Return the (x, y) coordinate for the center point of the cell that contains the specified text.  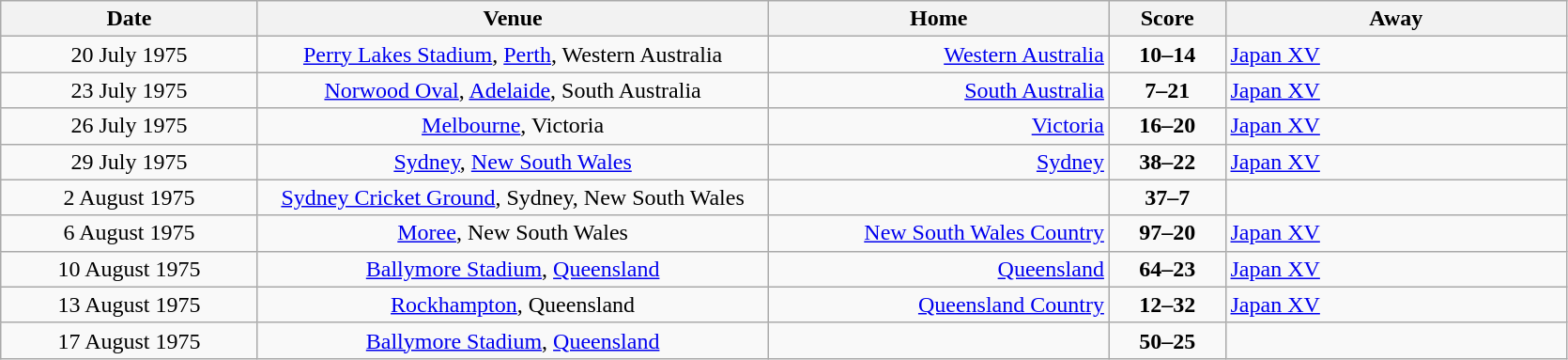
2 August 1975 (130, 197)
97–20 (1167, 233)
37–7 (1167, 197)
New South Wales Country (939, 233)
Melbourne, Victoria (513, 126)
Queensland (939, 269)
Queensland Country (939, 305)
Sydney, New South Wales (513, 162)
Away (1396, 19)
Date (130, 19)
Venue (513, 19)
Sydney Cricket Ground, Sydney, New South Wales (513, 197)
South Australia (939, 90)
Rockhampton, Queensland (513, 305)
38–22 (1167, 162)
29 July 1975 (130, 162)
Home (939, 19)
10 August 1975 (130, 269)
13 August 1975 (130, 305)
10–14 (1167, 55)
7–21 (1167, 90)
Victoria (939, 126)
23 July 1975 (130, 90)
6 August 1975 (130, 233)
64–23 (1167, 269)
Norwood Oval, Adelaide, South Australia (513, 90)
Western Australia (939, 55)
Perry Lakes Stadium, Perth, Western Australia (513, 55)
12–32 (1167, 305)
16–20 (1167, 126)
Moree, New South Wales (513, 233)
Sydney (939, 162)
17 August 1975 (130, 340)
Score (1167, 19)
50–25 (1167, 340)
20 July 1975 (130, 55)
26 July 1975 (130, 126)
